Find where the given text appears and provide that cell's center as (X, Y) coordinate. 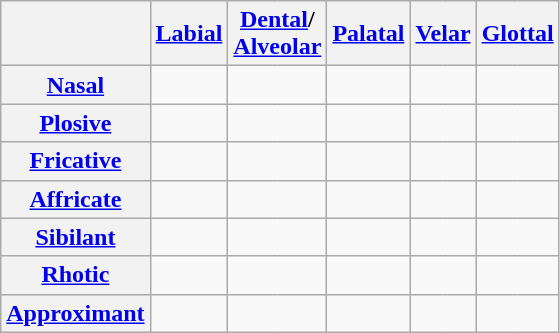
Glottal (518, 34)
Rhotic (76, 275)
Palatal (368, 34)
Dental/Alveolar (278, 34)
Approximant (76, 313)
Fricative (76, 161)
Sibilant (76, 237)
Labial (189, 34)
Plosive (76, 123)
Velar (443, 34)
Affricate (76, 199)
Nasal (76, 85)
